Provide the (x, y) coordinate of the cell's center where the given text is located.  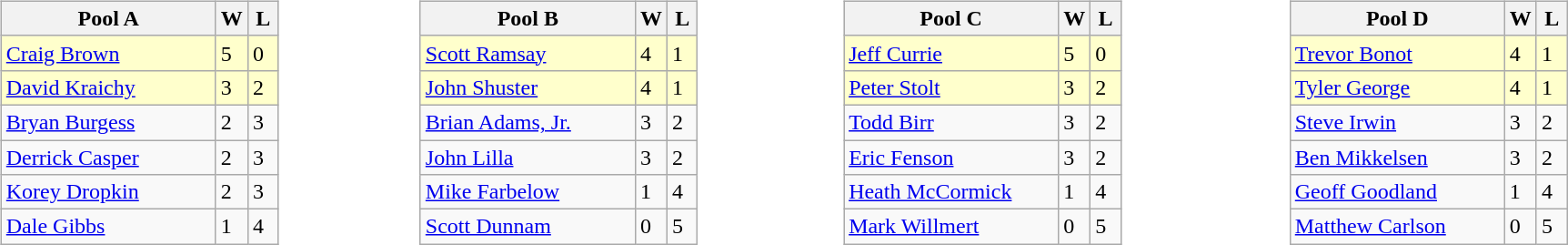
Bryan Burgess (108, 122)
Peter Stolt (951, 87)
Mark Willmert (951, 227)
Dale Gibbs (108, 227)
Tyler George (1397, 87)
Brian Adams, Jr. (528, 122)
Mike Farbelow (528, 192)
Ben Mikkelsen (1397, 158)
Steve Irwin (1397, 122)
Matthew Carlson (1397, 227)
John Shuster (528, 87)
Craig Brown (108, 53)
Pool C (951, 18)
Pool D (1397, 18)
Heath McCormick (951, 192)
Todd Birr (951, 122)
Eric Fenson (951, 158)
David Kraichy (108, 87)
Pool B (528, 18)
John Lilla (528, 158)
Scott Dunnam (528, 227)
Derrick Casper (108, 158)
Korey Dropkin (108, 192)
Jeff Currie (951, 53)
Geoff Goodland (1397, 192)
Pool A (108, 18)
Scott Ramsay (528, 53)
Trevor Bonot (1397, 53)
